Determine the (x, y) coordinate at the center of the cell enclosing the given text.  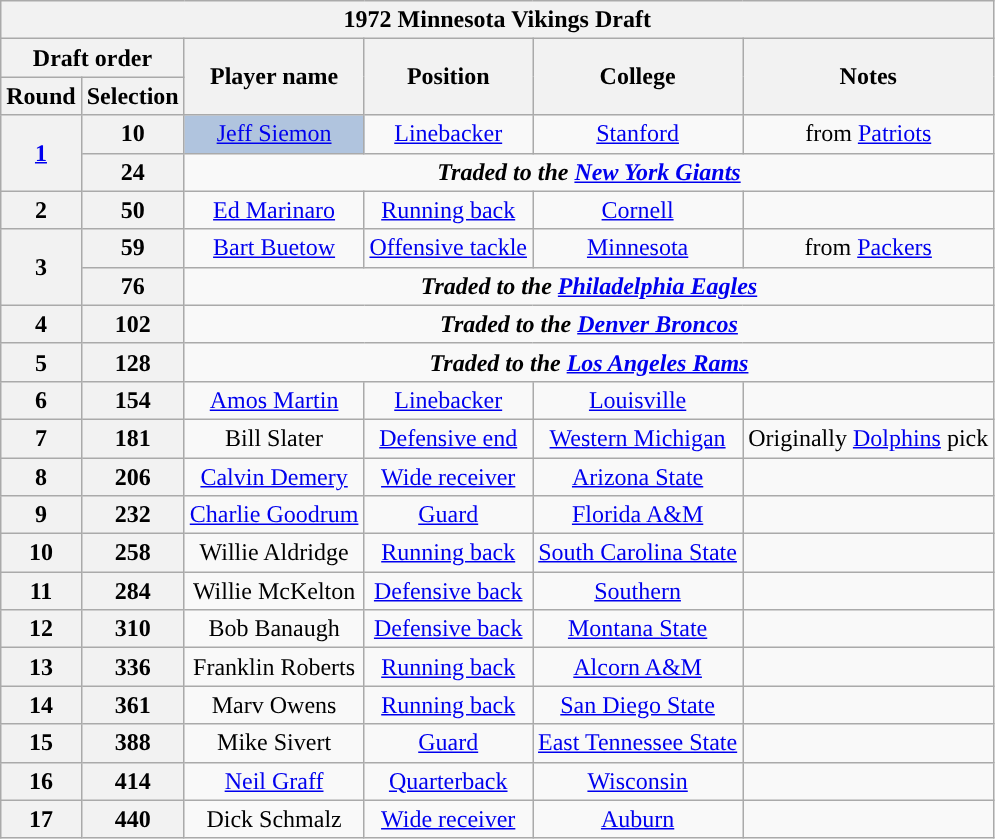
388 (132, 743)
Originally Dolphins pick (868, 438)
Ed Marinaro (274, 210)
154 (132, 400)
Amos Martin (274, 400)
Wisconsin (637, 781)
14 (41, 705)
258 (132, 553)
Minnesota (637, 248)
Traded to the Los Angeles Rams (589, 362)
from Patriots (868, 134)
9 (41, 515)
7 (41, 438)
15 (41, 743)
College (637, 77)
Louisville (637, 400)
Notes (868, 77)
12 (41, 629)
Defensive end (448, 438)
South Carolina State (637, 553)
Franklin Roberts (274, 667)
24 (132, 172)
Traded to the Denver Broncos (589, 324)
Selection (132, 96)
284 (132, 591)
Offensive tackle (448, 248)
3 (41, 267)
Auburn (637, 819)
Mike Sivert (274, 743)
13 (41, 667)
Marv Owens (274, 705)
Neil Graff (274, 781)
Stanford (637, 134)
Bart Buetow (274, 248)
Traded to the New York Giants (589, 172)
1972 Minnesota Vikings Draft (498, 20)
Jeff Siemon (274, 134)
5 (41, 362)
102 (132, 324)
361 (132, 705)
Southern (637, 591)
Position (448, 77)
Willie Aldridge (274, 553)
from Packers (868, 248)
50 (132, 210)
Willie McKelton (274, 591)
Bob Banaugh (274, 629)
206 (132, 477)
Arizona State (637, 477)
128 (132, 362)
Draft order (92, 58)
Alcorn A&M (637, 667)
Calvin Demery (274, 477)
2 (41, 210)
336 (132, 667)
16 (41, 781)
Dick Schmalz (274, 819)
Cornell (637, 210)
Florida A&M (637, 515)
440 (132, 819)
Traded to the Philadelphia Eagles (589, 286)
San Diego State (637, 705)
11 (41, 591)
Quarterback (448, 781)
8 (41, 477)
76 (132, 286)
17 (41, 819)
Bill Slater (274, 438)
59 (132, 248)
Montana State (637, 629)
414 (132, 781)
6 (41, 400)
181 (132, 438)
Charlie Goodrum (274, 515)
East Tennessee State (637, 743)
310 (132, 629)
Round (41, 96)
4 (41, 324)
232 (132, 515)
Player name (274, 77)
Western Michigan (637, 438)
1 (41, 153)
